Capture the cell that displays the provided text and extract its (x, y) central coordinate. 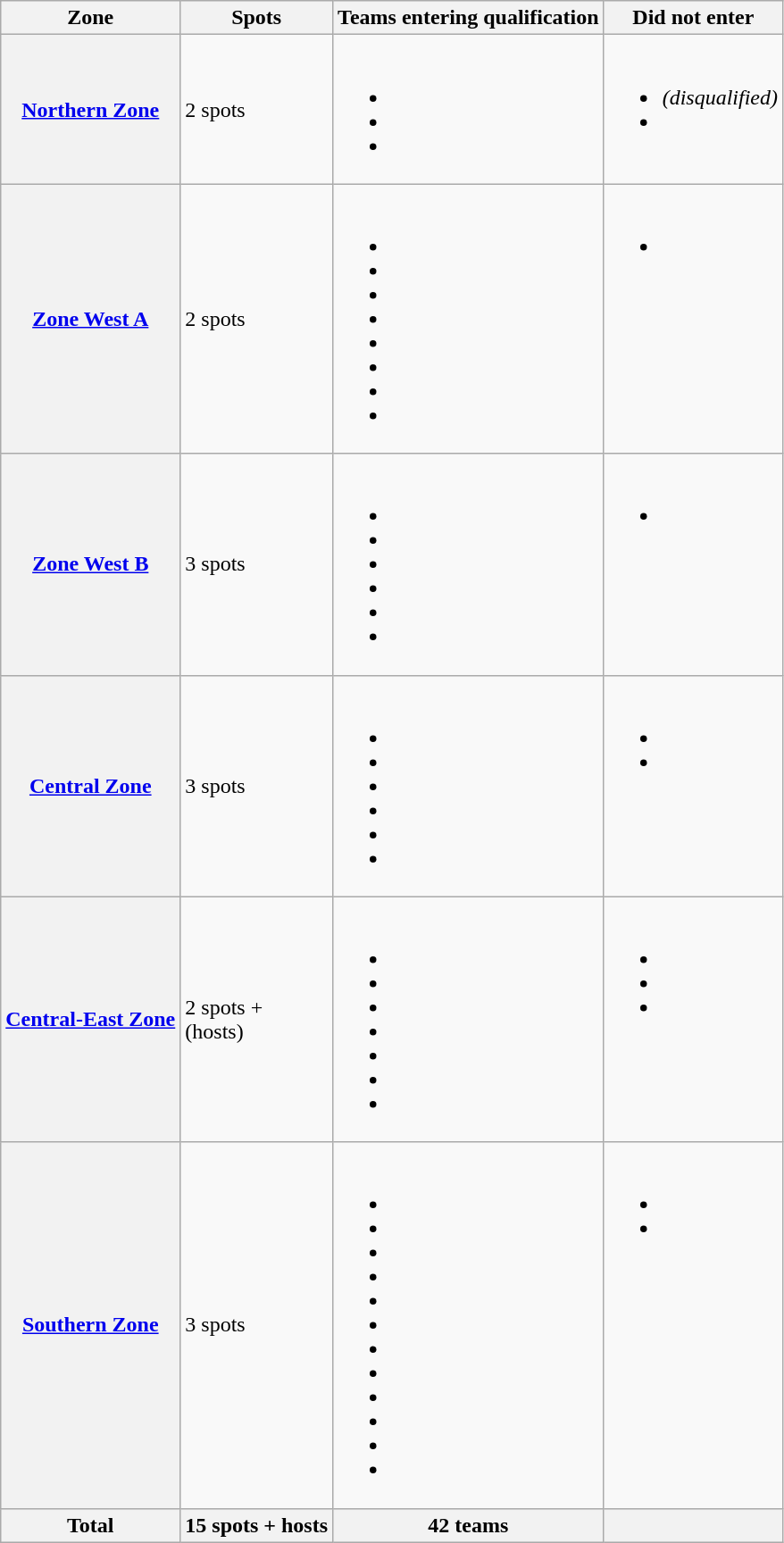
42 teams (469, 1525)
Total (91, 1525)
Central Zone (91, 786)
Central-East Zone (91, 1020)
Southern Zone (91, 1325)
2 spots + (hosts) (257, 1020)
Northern Zone (91, 109)
15 spots + hosts (257, 1525)
Did not enter (693, 18)
Teams entering qualification (469, 18)
Zone West A (91, 319)
Spots (257, 18)
(disqualified) (693, 109)
Zone (91, 18)
Zone West B (91, 564)
